Provide the [x, y] coordinate of the cell's center where the given text is located.  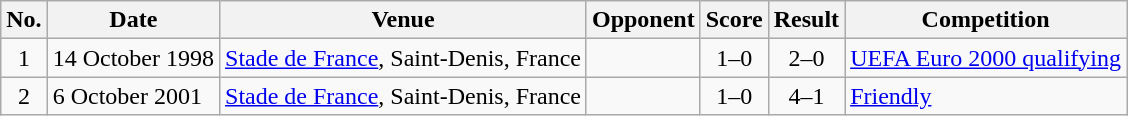
Score [734, 20]
Competition [986, 20]
No. [24, 20]
2 [24, 96]
Opponent [643, 20]
4–1 [806, 96]
14 October 1998 [133, 58]
UEFA Euro 2000 qualifying [986, 58]
2–0 [806, 58]
Result [806, 20]
Date [133, 20]
1 [24, 58]
6 October 2001 [133, 96]
Friendly [986, 96]
Venue [404, 20]
